Determine the (X, Y) coordinate at the center of the cell enclosing the given text.  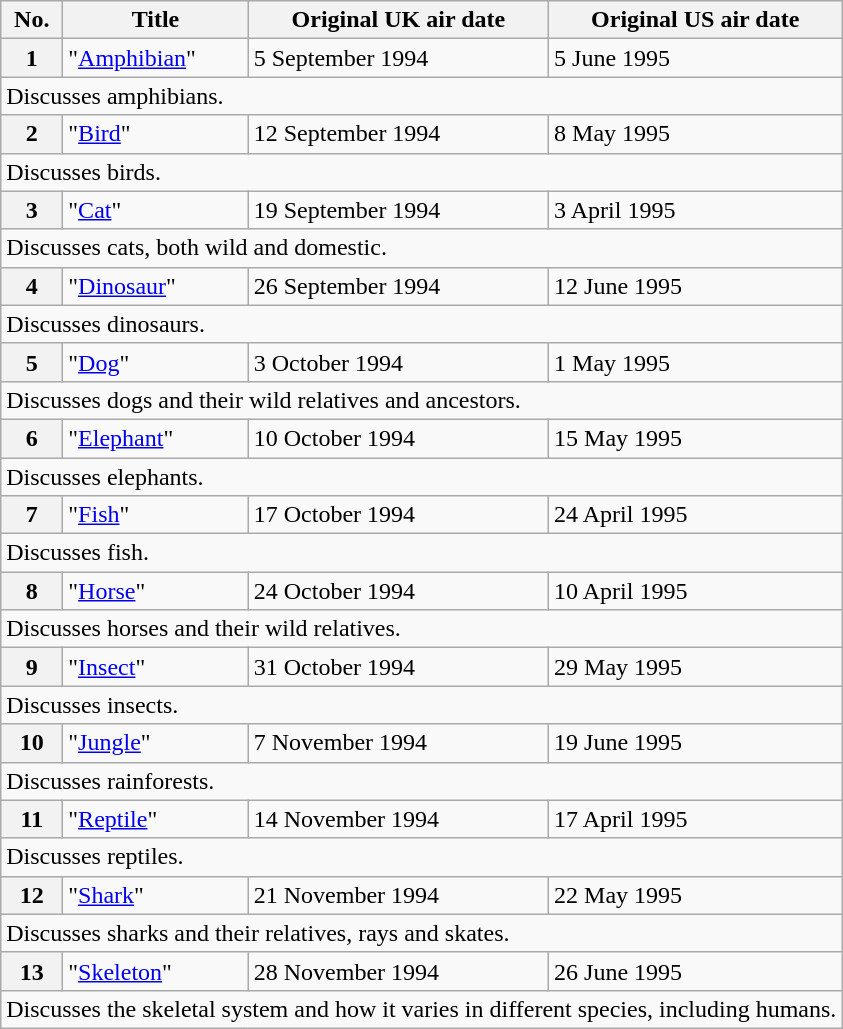
5 September 1994 (398, 58)
Discusses fish. (422, 553)
"Jungle" (156, 743)
22 May 1995 (696, 895)
"Dog" (156, 362)
Discusses dogs and their wild relatives and ancestors. (422, 400)
9 (32, 667)
8 May 1995 (696, 134)
"Amphibian" (156, 58)
11 (32, 819)
4 (32, 286)
5 (32, 362)
"Cat" (156, 210)
28 November 1994 (398, 971)
10 October 1994 (398, 438)
Discusses dinosaurs. (422, 324)
26 September 1994 (398, 286)
"Insect" (156, 667)
7 November 1994 (398, 743)
"Dinosaur" (156, 286)
10 (32, 743)
24 October 1994 (398, 591)
Discusses elephants. (422, 477)
"Horse" (156, 591)
"Reptile" (156, 819)
1 (32, 58)
3 (32, 210)
Original UK air date (398, 20)
Discusses horses and their wild relatives. (422, 629)
10 April 1995 (696, 591)
Discusses insects. (422, 705)
3 April 1995 (696, 210)
17 October 1994 (398, 515)
Discusses amphibians. (422, 96)
29 May 1995 (696, 667)
24 April 1995 (696, 515)
26 June 1995 (696, 971)
2 (32, 134)
1 May 1995 (696, 362)
"Bird" (156, 134)
Discusses sharks and their relatives, rays and skates. (422, 933)
19 September 1994 (398, 210)
"Fish" (156, 515)
Discusses the skeletal system and how it varies in different species, including humans. (422, 1009)
14 November 1994 (398, 819)
"Elephant" (156, 438)
7 (32, 515)
15 May 1995 (696, 438)
12 (32, 895)
12 September 1994 (398, 134)
Discusses cats, both wild and domestic. (422, 248)
21 November 1994 (398, 895)
"Skeleton" (156, 971)
8 (32, 591)
Original US air date (696, 20)
"Shark" (156, 895)
12 June 1995 (696, 286)
Discusses rainforests. (422, 781)
Discusses birds. (422, 172)
Discusses reptiles. (422, 857)
6 (32, 438)
No. (32, 20)
5 June 1995 (696, 58)
13 (32, 971)
31 October 1994 (398, 667)
Title (156, 20)
19 June 1995 (696, 743)
3 October 1994 (398, 362)
17 April 1995 (696, 819)
